Provide the [X, Y] coordinate of the cell's center where the given text is located.  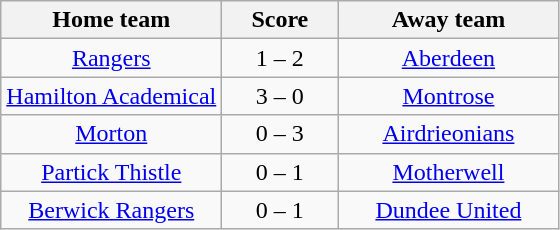
Away team [448, 20]
Dundee United [448, 210]
Airdrieonians [448, 134]
Partick Thistle [112, 172]
Score [280, 20]
Hamilton Academical [112, 96]
Berwick Rangers [112, 210]
3 – 0 [280, 96]
Motherwell [448, 172]
Montrose [448, 96]
0 – 3 [280, 134]
Morton [112, 134]
Aberdeen [448, 58]
Home team [112, 20]
Rangers [112, 58]
1 – 2 [280, 58]
